Determine the (x, y) coordinate at the center of the cell enclosing the given text.  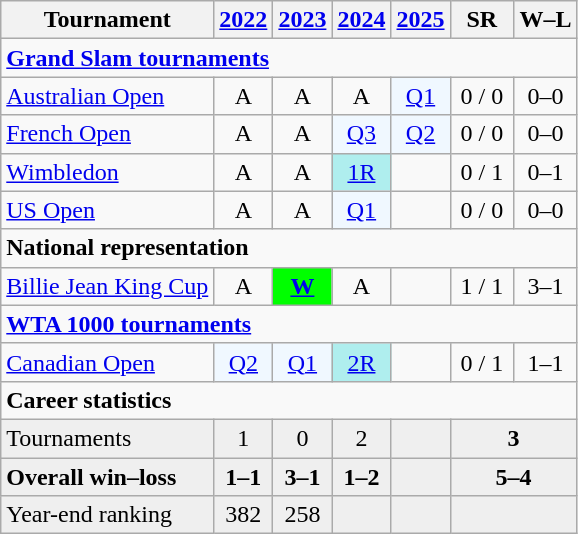
2024 (362, 20)
382 (244, 515)
Wimbledon (108, 172)
Q3 (362, 134)
2R (362, 362)
Tournaments (108, 438)
Tournament (108, 20)
Canadian Open (108, 362)
W–L (546, 20)
Australian Open (108, 96)
1 / 1 (482, 286)
WTA 1000 tournaments (289, 324)
0 (302, 438)
W (302, 286)
2 (362, 438)
Overall win–loss (108, 477)
3 (514, 438)
Year-end ranking (108, 515)
2023 (302, 20)
0–1 (546, 172)
US Open (108, 210)
1–2 (362, 477)
National representation (289, 248)
SR (482, 20)
2022 (244, 20)
258 (302, 515)
French Open (108, 134)
2025 (420, 20)
Billie Jean King Cup (108, 286)
1R (362, 172)
Grand Slam tournaments (289, 58)
Career statistics (289, 400)
5–4 (514, 477)
1 (244, 438)
